Search for the cell housing the specified text and yield its (X, Y) center coordinate. 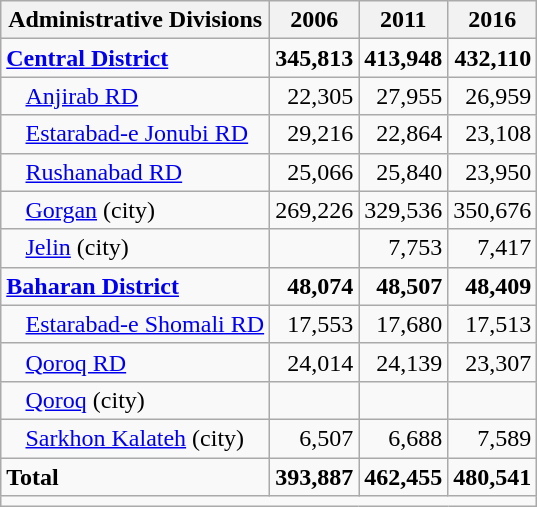
7,417 (492, 248)
Estarabad-e Shomali RD (136, 324)
Qoroq (city) (136, 400)
Central District (136, 58)
345,813 (314, 58)
26,959 (492, 96)
48,409 (492, 286)
17,513 (492, 324)
27,955 (404, 96)
23,108 (492, 134)
Estarabad-e Jonubi RD (136, 134)
17,680 (404, 324)
48,507 (404, 286)
Baharan District (136, 286)
329,536 (404, 210)
2011 (404, 20)
Gorgan (city) (136, 210)
413,948 (404, 58)
393,887 (314, 477)
Administrative Divisions (136, 20)
6,507 (314, 438)
22,864 (404, 134)
432,110 (492, 58)
Qoroq RD (136, 362)
Sarkhon Kalateh (city) (136, 438)
462,455 (404, 477)
25,840 (404, 172)
17,553 (314, 324)
25,066 (314, 172)
23,950 (492, 172)
29,216 (314, 134)
7,589 (492, 438)
269,226 (314, 210)
24,014 (314, 362)
480,541 (492, 477)
24,139 (404, 362)
23,307 (492, 362)
2016 (492, 20)
350,676 (492, 210)
Rushanabad RD (136, 172)
6,688 (404, 438)
Jelin (city) (136, 248)
2006 (314, 20)
7,753 (404, 248)
48,074 (314, 286)
22,305 (314, 96)
Total (136, 477)
Anjirab RD (136, 96)
